Provide the [X, Y] coordinate of the cell's center where the given text is located.  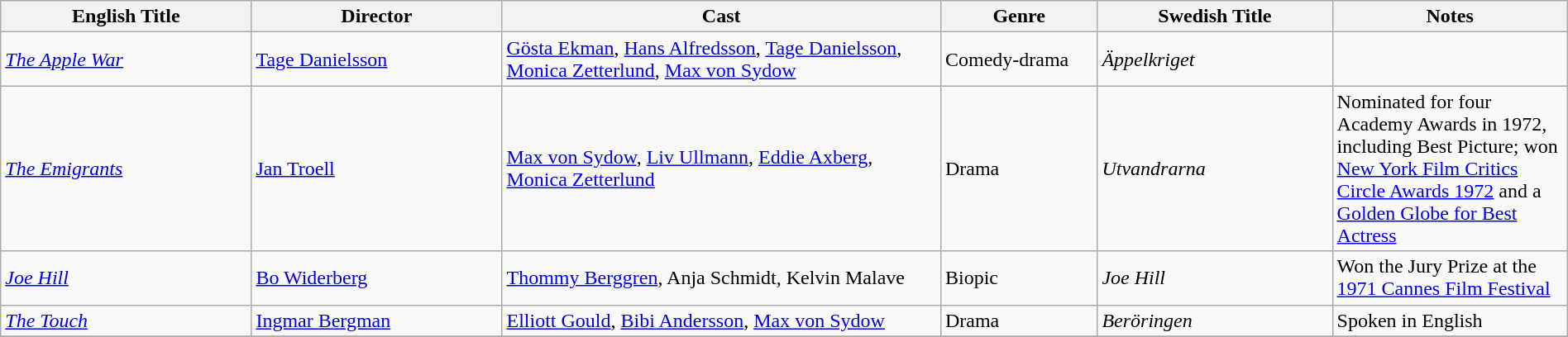
Max von Sydow, Liv Ullmann, Eddie Axberg, Monica Zetterlund [721, 168]
Elliott Gould, Bibi Andersson, Max von Sydow [721, 320]
Tage Danielsson [377, 59]
Swedish Title [1215, 17]
Cast [721, 17]
Comedy-drama [1019, 59]
Thommy Berggren, Anja Schmidt, Kelvin Malave [721, 278]
Won the Jury Prize at the 1971 Cannes Film Festival [1450, 278]
Bo Widerberg [377, 278]
Notes [1450, 17]
Jan Troell [377, 168]
Beröringen [1215, 320]
Genre [1019, 17]
Director [377, 17]
The Touch [126, 320]
Biopic [1019, 278]
English Title [126, 17]
Utvandrarna [1215, 168]
Gösta Ekman, Hans Alfredsson, Tage Danielsson, Monica Zetterlund, Max von Sydow [721, 59]
Ingmar Bergman [377, 320]
Spoken in English [1450, 320]
Äppelkriget [1215, 59]
The Apple War [126, 59]
Nominated for four Academy Awards in 1972, including Best Picture; won New York Film Critics Circle Awards 1972 and a Golden Globe for Best Actress [1450, 168]
The Emigrants [126, 168]
